Extract the (X, Y) coordinate from the center of the cell holding the provided text.  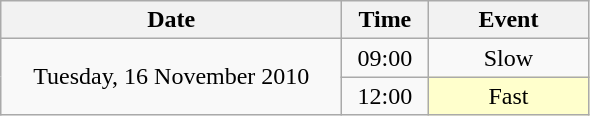
Date (172, 20)
09:00 (385, 58)
Event (508, 20)
Tuesday, 16 November 2010 (172, 77)
Slow (508, 58)
Fast (508, 96)
12:00 (385, 96)
Time (385, 20)
